Scan for the cell matching the given text and deliver its (x, y) coordinate at center. 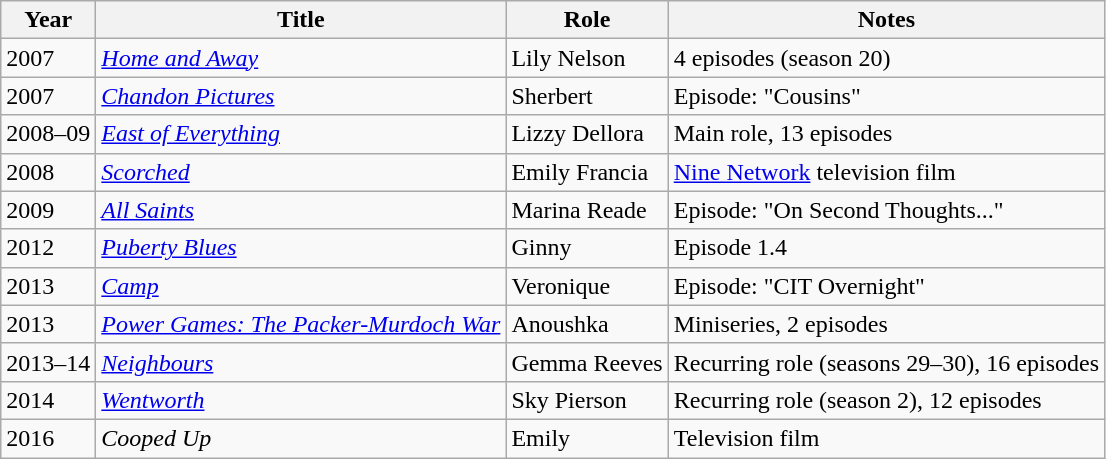
Neighbours (301, 362)
Emily (587, 438)
Title (301, 20)
Marina Reade (587, 210)
Recurring role (seasons 29–30), 16 episodes (886, 362)
Veronique (587, 286)
Notes (886, 20)
Camp (301, 286)
2016 (48, 438)
Chandon Pictures (301, 96)
Nine Network television film (886, 172)
East of Everything (301, 134)
Television film (886, 438)
Scorched (301, 172)
Episode: "Cousins" (886, 96)
2008–09 (48, 134)
Sky Pierson (587, 400)
2014 (48, 400)
Episode: "On Second Thoughts..." (886, 210)
Main role, 13 episodes (886, 134)
Episode 1.4 (886, 248)
Lizzy Dellora (587, 134)
Miniseries, 2 episodes (886, 324)
Lily Nelson (587, 58)
Cooped Up (301, 438)
Sherbert (587, 96)
Home and Away (301, 58)
Year (48, 20)
All Saints (301, 210)
Emily Francia (587, 172)
Puberty Blues (301, 248)
Role (587, 20)
4 episodes (season 20) (886, 58)
Gemma Reeves (587, 362)
Anoushka (587, 324)
2012 (48, 248)
Power Games: The Packer-Murdoch War (301, 324)
Wentworth (301, 400)
Episode: "CIT Overnight" (886, 286)
2013–14 (48, 362)
2009 (48, 210)
Ginny (587, 248)
2008 (48, 172)
Recurring role (season 2), 12 episodes (886, 400)
